Pinpoint the cell where the given text exists, returning its [X, Y] midpoint coordinate. 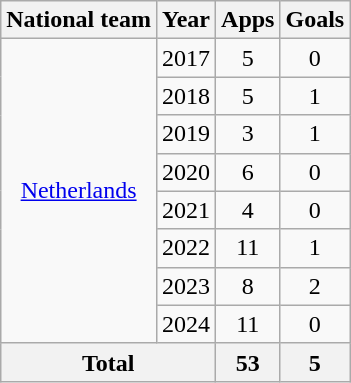
2020 [186, 172]
2017 [186, 58]
8 [248, 286]
Netherlands [79, 191]
National team [79, 20]
Year [186, 20]
2024 [186, 324]
2 [315, 286]
Goals [315, 20]
3 [248, 134]
6 [248, 172]
2018 [186, 96]
2022 [186, 248]
53 [248, 362]
Total [108, 362]
4 [248, 210]
Apps [248, 20]
2023 [186, 286]
2019 [186, 134]
2021 [186, 210]
